Output the (x, y) coordinate of the center of the cell containing the given text.  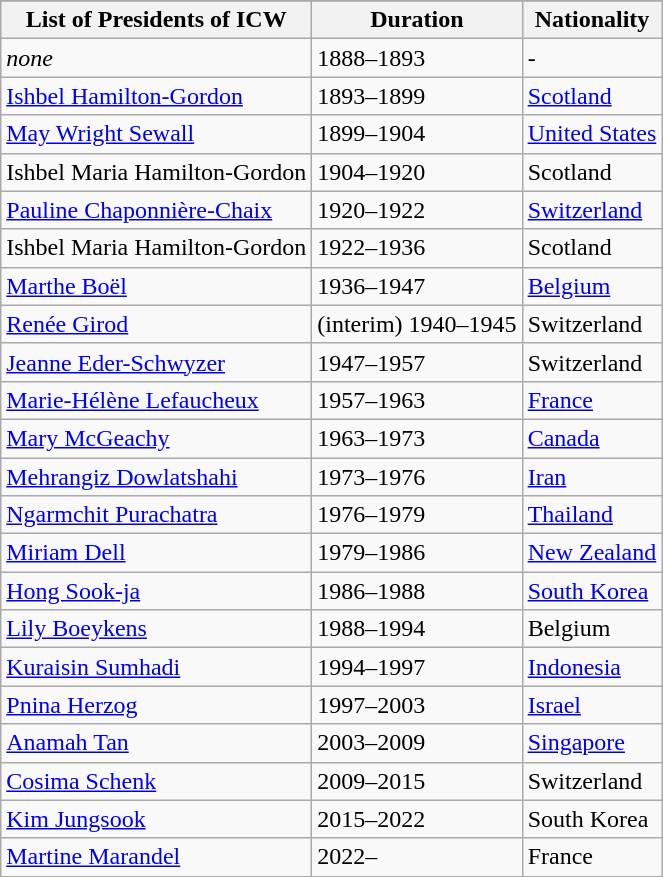
2009–2015 (417, 781)
1994–1997 (417, 667)
(interim) 1940–1945 (417, 324)
none (156, 58)
1893–1899 (417, 96)
1976–1979 (417, 515)
1899–1904 (417, 134)
Martine Marandel (156, 857)
2015–2022 (417, 819)
Mary McGeachy (156, 438)
Thailand (592, 515)
1920–1922 (417, 210)
Pauline Chaponnière-Chaix (156, 210)
Miriam Dell (156, 553)
1947–1957 (417, 362)
1922–1936 (417, 248)
Anamah Tan (156, 743)
1904–1920 (417, 172)
1973–1976 (417, 477)
Hong Sook-ja (156, 591)
Marie-Hélène Lefaucheux (156, 400)
Kuraisin Sumhadi (156, 667)
1979–1986 (417, 553)
Indonesia (592, 667)
2003–2009 (417, 743)
1986–1988 (417, 591)
Mehrangiz Dowlatshahi (156, 477)
Iran (592, 477)
Renée Girod (156, 324)
Cosima Schenk (156, 781)
Israel (592, 705)
1988–1994 (417, 629)
Ishbel Hamilton-Gordon (156, 96)
1963–1973 (417, 438)
United States (592, 134)
Marthe Boël (156, 286)
1888–1893 (417, 58)
1997–2003 (417, 705)
New Zealand (592, 553)
Jeanne Eder-Schwyzer (156, 362)
Kim Jungsook (156, 819)
Ngarmchit Purachatra (156, 515)
2022– (417, 857)
Singapore (592, 743)
Lily Boeykens (156, 629)
- (592, 58)
Canada (592, 438)
Pnina Herzog (156, 705)
1957–1963 (417, 400)
May Wright Sewall (156, 134)
1936–1947 (417, 286)
Nationality (592, 20)
List of Presidents of ICW (156, 20)
Duration (417, 20)
